Output the [x, y] coordinate of the center of the cell containing the given text.  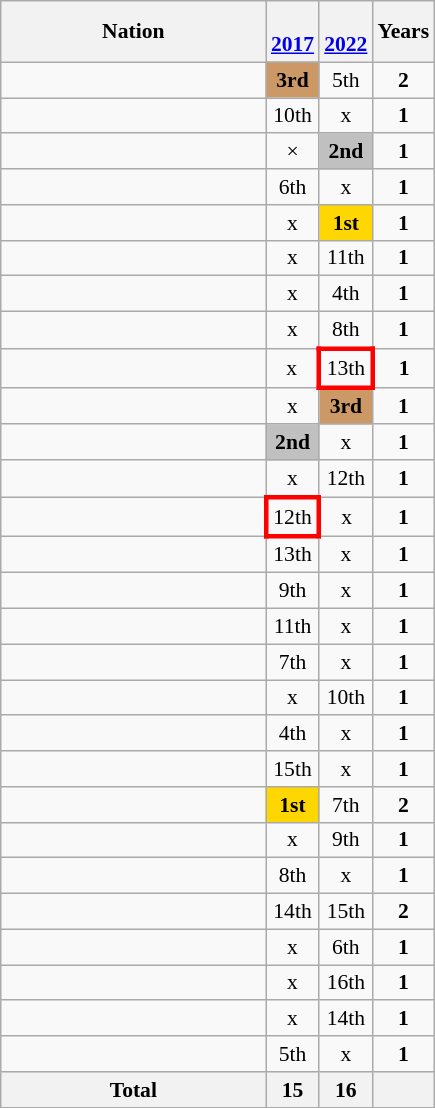
× [292, 152]
15 [292, 1090]
2017 [292, 32]
16 [346, 1090]
16th [346, 983]
Nation [134, 32]
Total [134, 1090]
2022 [346, 32]
Years [403, 32]
